Locate the cell with the specified text and output its (x, y) center coordinate. 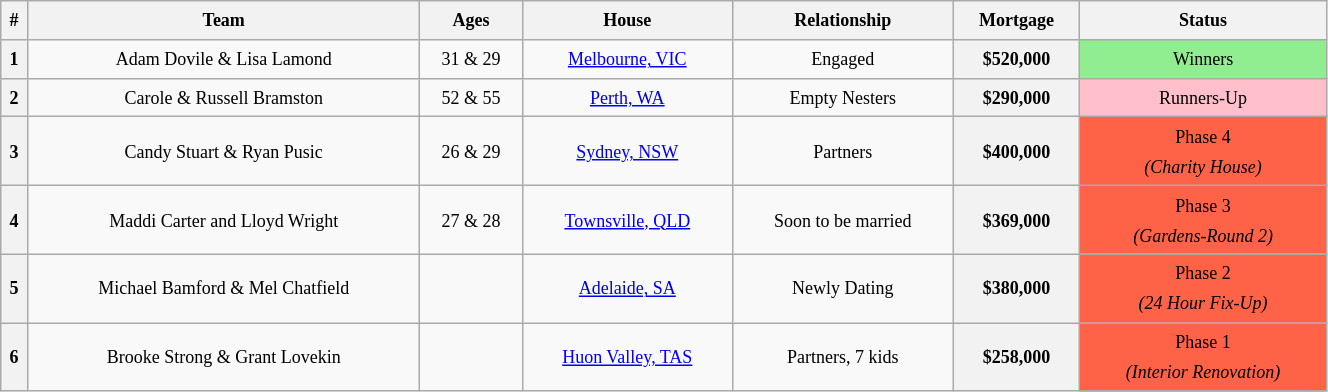
Status (1204, 20)
Partners (842, 152)
Newly Dating (842, 288)
6 (14, 358)
# (14, 20)
Winners (1204, 58)
Engaged (842, 58)
Adam Dovile & Lisa Lamond (224, 58)
Phase 4(Charity House) (1204, 152)
$258,000 (1016, 358)
Empty Nesters (842, 98)
House (627, 20)
Townsville, QLD (627, 220)
Candy Stuart & Ryan Pusic (224, 152)
31 & 29 (471, 58)
Mortgage (1016, 20)
Partners, 7 kids (842, 358)
Phase 1(Interior Renovation) (1204, 358)
$290,000 (1016, 98)
Runners-Up (1204, 98)
Team (224, 20)
Michael Bamford & Mel Chatfield (224, 288)
27 & 28 (471, 220)
$400,000 (1016, 152)
Adelaide, SA (627, 288)
4 (14, 220)
1 (14, 58)
Huon Valley, TAS (627, 358)
3 (14, 152)
$369,000 (1016, 220)
5 (14, 288)
26 & 29 (471, 152)
Phase 3(Gardens-Round 2) (1204, 220)
$380,000 (1016, 288)
Perth, WA (627, 98)
Melbourne, VIC (627, 58)
2 (14, 98)
$520,000 (1016, 58)
Phase 2(24 Hour Fix-Up) (1204, 288)
Carole & Russell Bramston (224, 98)
52 & 55 (471, 98)
Sydney, NSW (627, 152)
Relationship (842, 20)
Soon to be married (842, 220)
Brooke Strong & Grant Lovekin (224, 358)
Maddi Carter and Lloyd Wright (224, 220)
Ages (471, 20)
